Output the (x, y) coordinate of the center of the cell containing the given text.  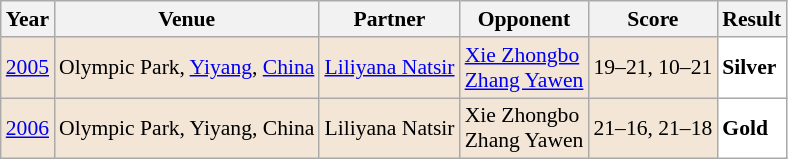
Result (752, 19)
2006 (28, 128)
Venue (186, 19)
Score (652, 19)
Partner (389, 19)
19–21, 10–21 (652, 68)
Year (28, 19)
Silver (752, 68)
Opponent (524, 19)
Gold (752, 128)
2005 (28, 68)
21–16, 21–18 (652, 128)
